From the cell containing the given text, extract its center point as (x, y) coordinate. 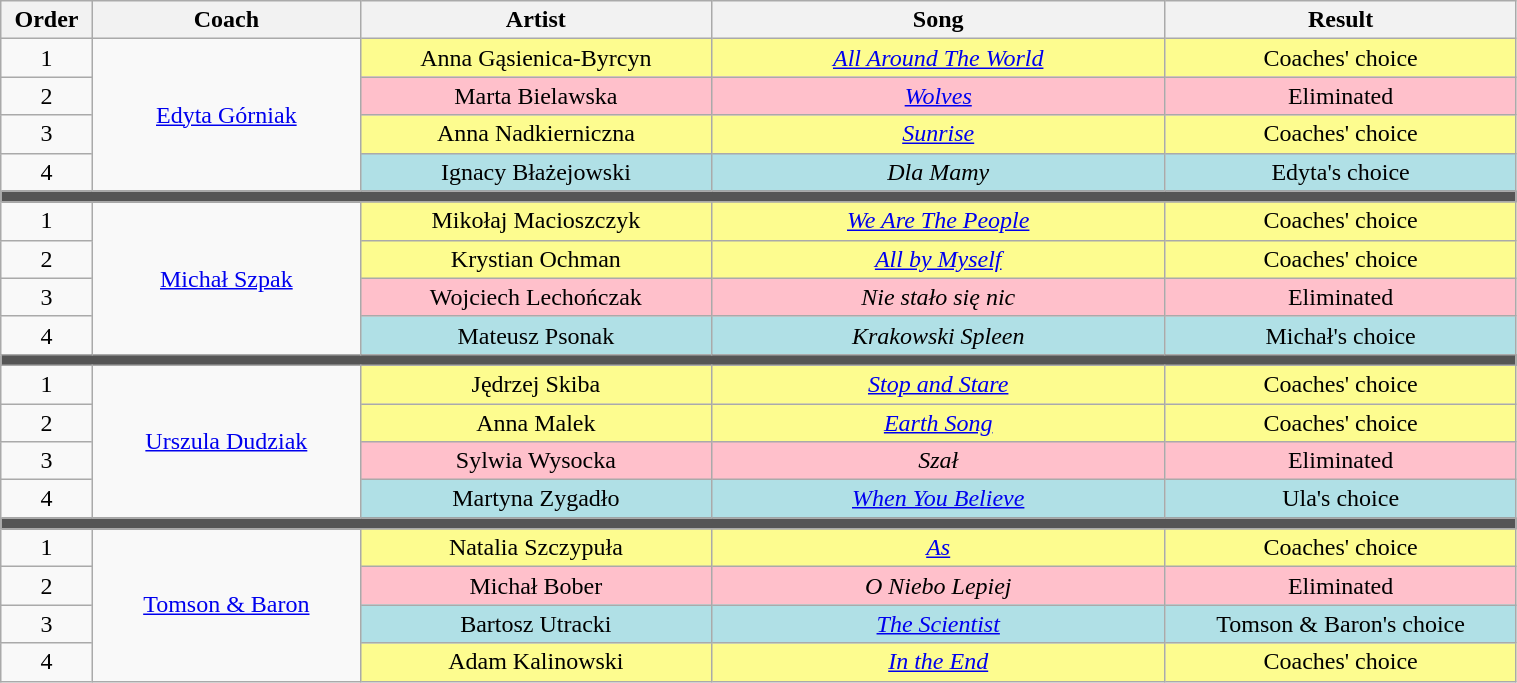
Earth Song (938, 423)
Michał Szpak (226, 278)
Edyta's choice (1340, 172)
Stop and Stare (938, 384)
Edyta Górniak (226, 115)
Krakowski Spleen (938, 335)
Szał (938, 461)
Sunrise (938, 134)
Result (1340, 20)
All by Myself (938, 259)
Ignacy Błażejowski (536, 172)
Wojciech Lechończak (536, 297)
The Scientist (938, 624)
Anna Malek (536, 423)
Ula's choice (1340, 499)
Marta Bielawska (536, 96)
In the End (938, 662)
Nie stało się nic (938, 297)
Urszula Dudziak (226, 441)
Wolves (938, 96)
Jędrzej Skiba (536, 384)
Anna Nadkierniczna (536, 134)
Mikołaj Macioszczyk (536, 221)
Adam Kalinowski (536, 662)
Krystian Ochman (536, 259)
O Niebo Lepiej (938, 586)
Michał's choice (1340, 335)
Mateusz Psonak (536, 335)
Coach (226, 20)
All Around The World (938, 58)
Bartosz Utracki (536, 624)
Order (46, 20)
Natalia Szczypuła (536, 548)
When You Believe (938, 499)
Song (938, 20)
Anna Gąsienica-Byrcyn (536, 58)
Michał Bober (536, 586)
We Are The People (938, 221)
Artist (536, 20)
Tomson & Baron (226, 605)
As (938, 548)
Sylwia Wysocka (536, 461)
Dla Mamy (938, 172)
Martyna Zygadło (536, 499)
Tomson & Baron's choice (1340, 624)
